Identify which cell holds the provided text, then report its [X, Y] central coordinate. 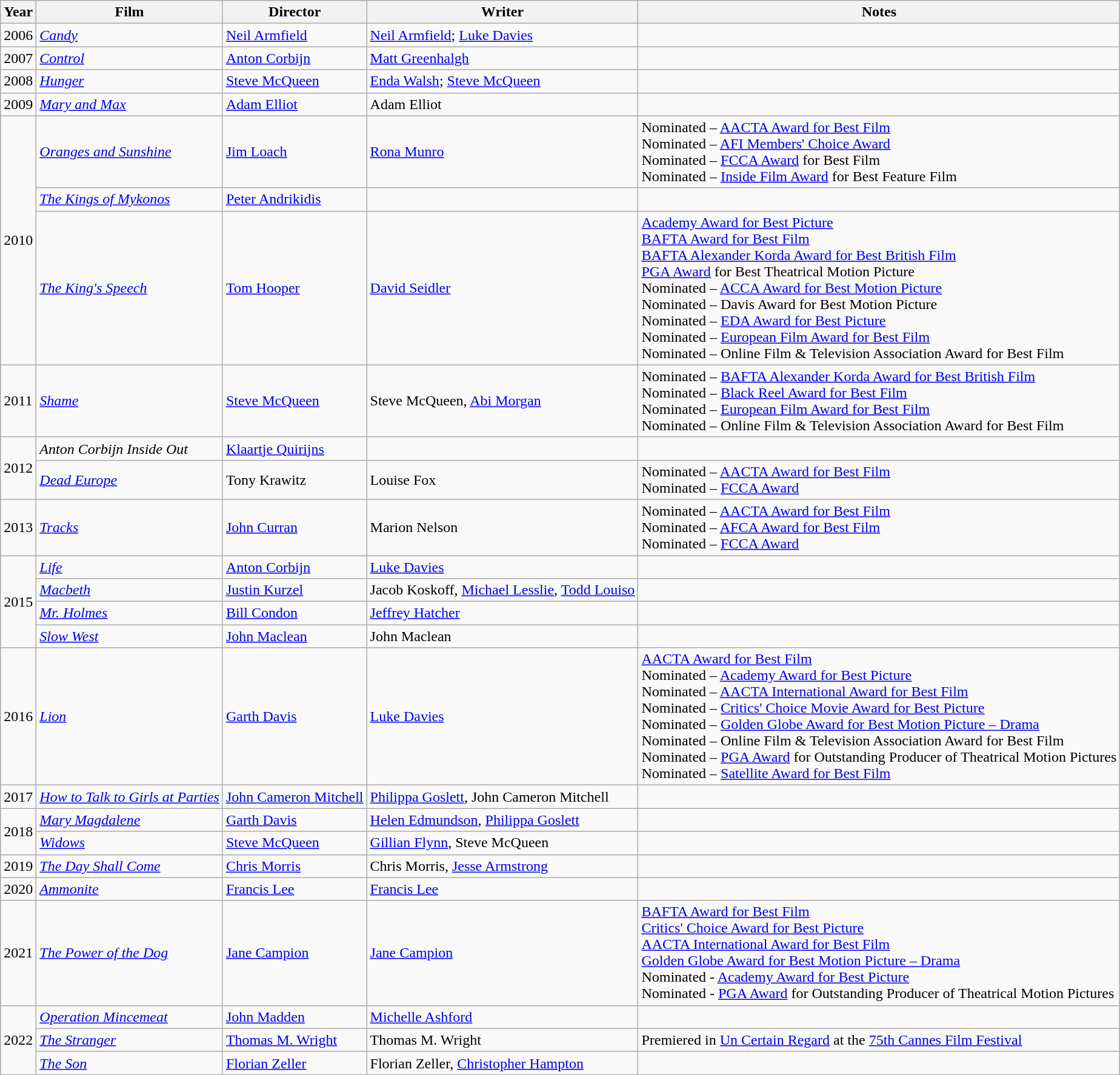
Enda Walsh; Steve McQueen [502, 81]
John Curran [295, 527]
Hunger [130, 81]
Widows [130, 843]
Premiered in Un Certain Regard at the 75th Cannes Film Festival [879, 1040]
Tracks [130, 527]
Bill Condon [295, 613]
The Power of the Dog [130, 953]
Louise Fox [502, 480]
Klaartje Quirijns [295, 448]
Neil Armfield; Luke Davies [502, 35]
Control [130, 58]
Tony Krawitz [295, 480]
Florian Zeller [295, 1063]
How to Talk to Girls at Parties [130, 797]
Justin Kurzel [295, 590]
Florian Zeller, Christopher Hampton [502, 1063]
2008 [18, 81]
Anton Corbijn Inside Out [130, 448]
John Cameron Mitchell [295, 797]
Operation Mincemeat [130, 1017]
2010 [18, 240]
Film [130, 12]
2021 [18, 953]
Rona Munro [502, 151]
Philippa Goslett, John Cameron Mitchell [502, 797]
The Son [130, 1063]
Peter Andrikidis [295, 199]
Macbeth [130, 590]
2012 [18, 468]
Tom Hooper [295, 288]
Director [295, 12]
Marion Nelson [502, 527]
Dead Europe [130, 480]
David Seidler [502, 288]
2018 [18, 831]
Year [18, 12]
Gillian Flynn, Steve McQueen [502, 843]
2020 [18, 889]
Matt Greenhalgh [502, 58]
Slow West [130, 636]
Mary and Max [130, 104]
Lion [130, 716]
The King's Speech [130, 288]
Jeffrey Hatcher [502, 613]
2016 [18, 716]
Jim Loach [295, 151]
Steve McQueen, Abi Morgan [502, 401]
2013 [18, 527]
Neil Armfield [295, 35]
2007 [18, 58]
Mr. Holmes [130, 613]
2017 [18, 797]
2022 [18, 1040]
Shame [130, 401]
Nominated – AACTA Award for Best FilmNominated – AFCA Award for Best FilmNominated – FCCA Award [879, 527]
Candy [130, 35]
Chris Morris, Jesse Armstrong [502, 866]
Ammonite [130, 889]
The Day Shall Come [130, 866]
The Stranger [130, 1040]
2009 [18, 104]
Jacob Koskoff, Michael Lesslie, Todd Louiso [502, 590]
Michelle Ashford [502, 1017]
2006 [18, 35]
Mary Magdalene [130, 820]
Writer [502, 12]
2015 [18, 601]
Notes [879, 12]
2011 [18, 401]
Nominated – AACTA Award for Best FilmNominated – FCCA Award [879, 480]
Oranges and Sunshine [130, 151]
John Madden [295, 1017]
Life [130, 567]
The Kings of Mykonos [130, 199]
2019 [18, 866]
Helen Edmundson, Philippa Goslett [502, 820]
Chris Morris [295, 866]
